Output the (x, y) coordinate of the center of the cell containing the given text.  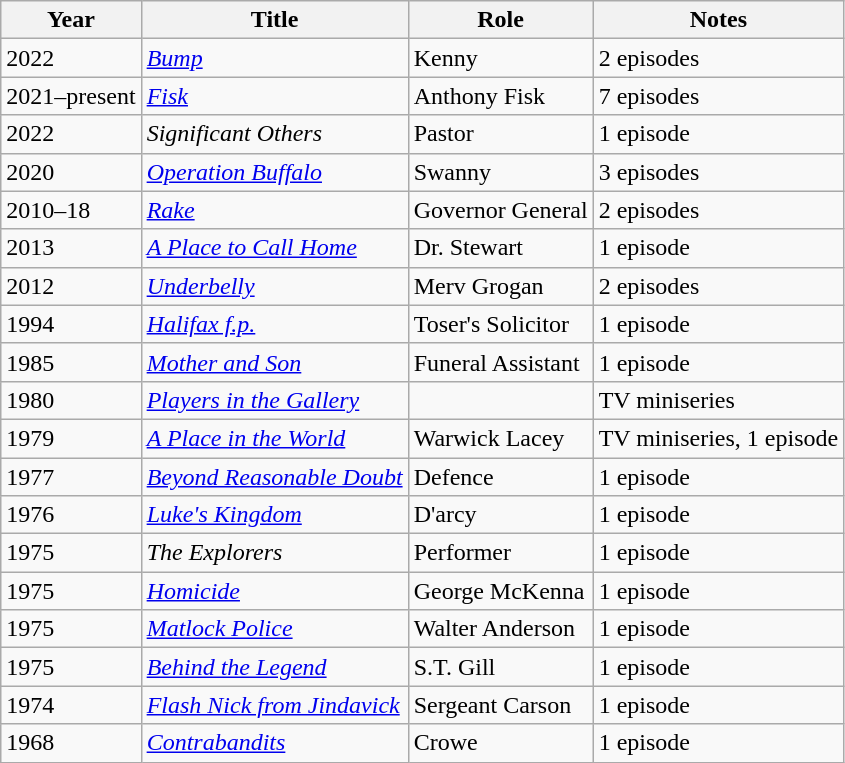
Beyond Reasonable Doubt (274, 477)
The Explorers (274, 553)
7 episodes (718, 96)
Significant Others (274, 134)
Underbelly (274, 286)
Performer (500, 553)
Year (71, 20)
TV miniseries (718, 400)
Funeral Assistant (500, 362)
Crowe (500, 743)
Halifax f.p. (274, 324)
1994 (71, 324)
2012 (71, 286)
Anthony Fisk (500, 96)
Sergeant Carson (500, 705)
Warwick Lacey (500, 438)
George McKenna (500, 591)
Pastor (500, 134)
Fisk (274, 96)
Contrabandits (274, 743)
2010–18 (71, 210)
Rake (274, 210)
A Place to Call Home (274, 248)
Flash Nick from Jindavick (274, 705)
Role (500, 20)
TV miniseries, 1 episode (718, 438)
2013 (71, 248)
Matlock Police (274, 629)
Notes (718, 20)
2020 (71, 172)
Players in the Gallery (274, 400)
Merv Grogan (500, 286)
1977 (71, 477)
3 episodes (718, 172)
1980 (71, 400)
Swanny (500, 172)
Dr. Stewart (500, 248)
Bump (274, 58)
1974 (71, 705)
Operation Buffalo (274, 172)
S.T. Gill (500, 667)
1976 (71, 515)
Walter Anderson (500, 629)
Homicide (274, 591)
Toser's Solicitor (500, 324)
2021–present (71, 96)
Kenny (500, 58)
Behind the Legend (274, 667)
Governor General (500, 210)
Title (274, 20)
Mother and Son (274, 362)
1968 (71, 743)
D'arcy (500, 515)
1979 (71, 438)
Luke's Kingdom (274, 515)
1985 (71, 362)
Defence (500, 477)
A Place in the World (274, 438)
